Return (x, y) of the center of cell containing provided text 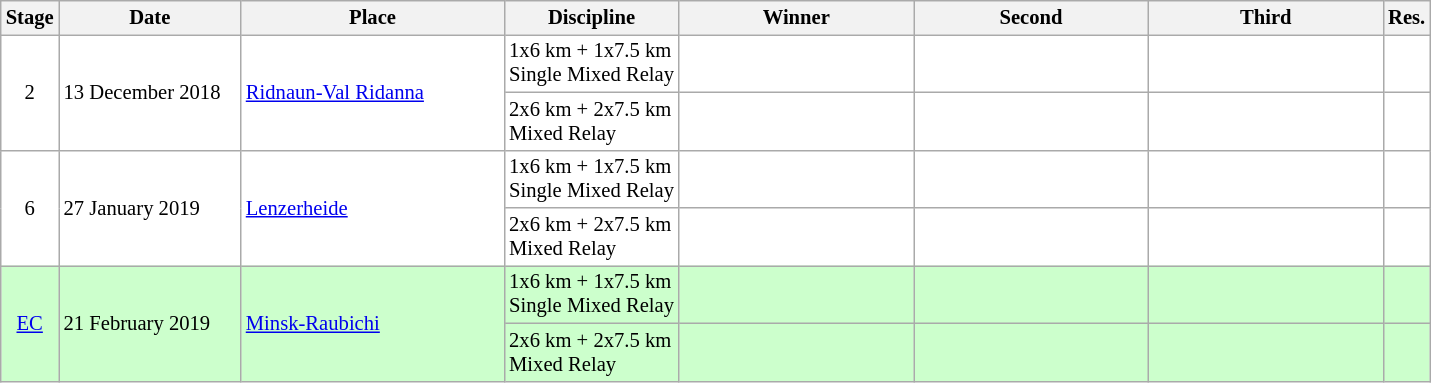
Second (1032, 17)
Lenzerheide (372, 208)
27 January 2019 (150, 208)
Third (1266, 17)
Res. (1406, 17)
Stage (30, 17)
21 February 2019 (150, 323)
EC (30, 323)
13 December 2018 (150, 92)
Discipline (592, 17)
Place (372, 17)
Minsk-Raubichi (372, 323)
Date (150, 17)
2 (30, 92)
Ridnaun-Val Ridanna (372, 92)
6 (30, 208)
Winner (796, 17)
